Capture the cell that displays the provided text and extract its (x, y) central coordinate. 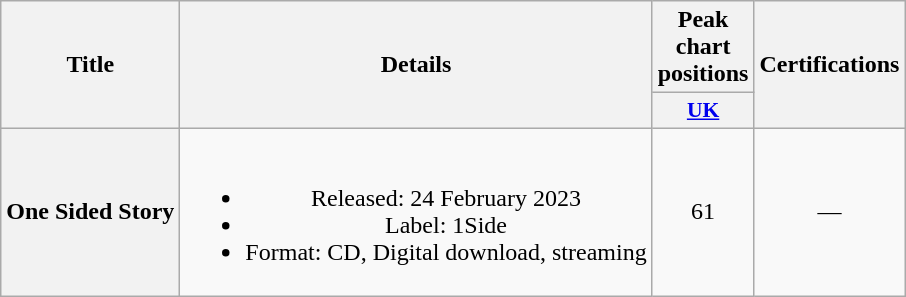
One Sided Story (90, 212)
Released: 24 February 2023Label: 1SideFormat: CD, Digital download, streaming (416, 212)
UK (703, 111)
— (830, 212)
61 (703, 212)
Details (416, 65)
Peak chart positions (703, 47)
Title (90, 65)
Certifications (830, 65)
